For the text-containing cell, return its midpoint in (x, y) coordinate format. 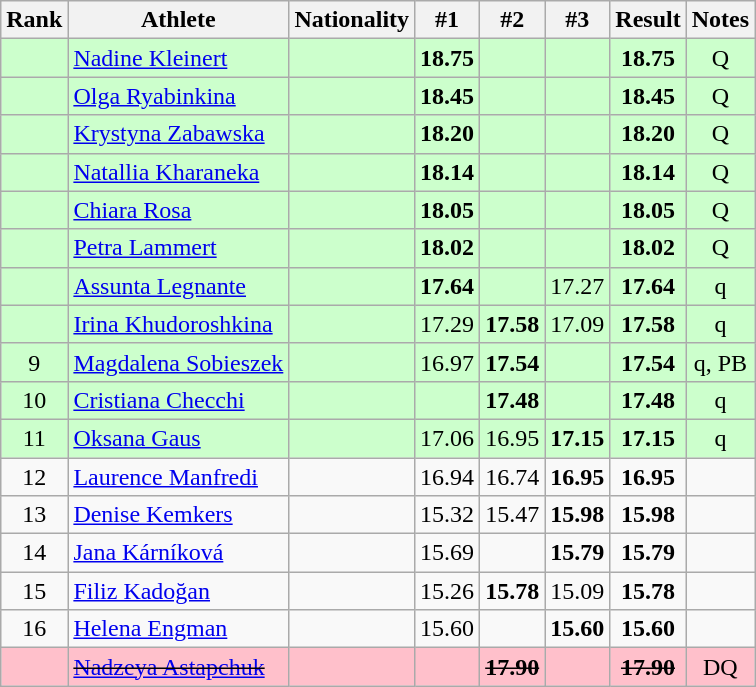
17.06 (448, 438)
Filiz Kadoğan (178, 591)
Olga Ryabinkina (178, 96)
DQ (720, 667)
Magdalena Sobieszek (178, 362)
9 (34, 362)
Chiara Rosa (178, 210)
Jana Kárníková (178, 553)
Natallia Kharaneka (178, 172)
Cristiana Checchi (178, 400)
Denise Kemkers (178, 515)
15.69 (448, 553)
12 (34, 477)
Oksana Gaus (178, 438)
16.74 (512, 477)
15.32 (448, 515)
#3 (578, 20)
Result (648, 20)
Krystyna Zabawska (178, 134)
Laurence Manfredi (178, 477)
Nadzeya Astapchuk (178, 667)
17.27 (578, 286)
Nadine Kleinert (178, 58)
Irina Khudoroshkina (178, 324)
15.47 (512, 515)
16.94 (448, 477)
q, PB (720, 362)
#2 (512, 20)
Notes (720, 20)
Petra Lammert (178, 248)
15 (34, 591)
10 (34, 400)
17.29 (448, 324)
Helena Engman (178, 629)
15.26 (448, 591)
13 (34, 515)
14 (34, 553)
16.97 (448, 362)
16 (34, 629)
Athlete (178, 20)
#1 (448, 20)
Rank (34, 20)
Assunta Legnante (178, 286)
Nationality (352, 20)
15.09 (578, 591)
11 (34, 438)
17.09 (578, 324)
